Search for the cell housing the specified text and yield its (X, Y) center coordinate. 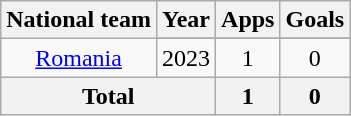
2023 (186, 58)
Goals (315, 20)
National team (79, 20)
Apps (248, 20)
Total (108, 96)
Year (186, 20)
Romania (79, 58)
